Detect which cell encompasses the target text, then output its (X, Y) center coordinate. 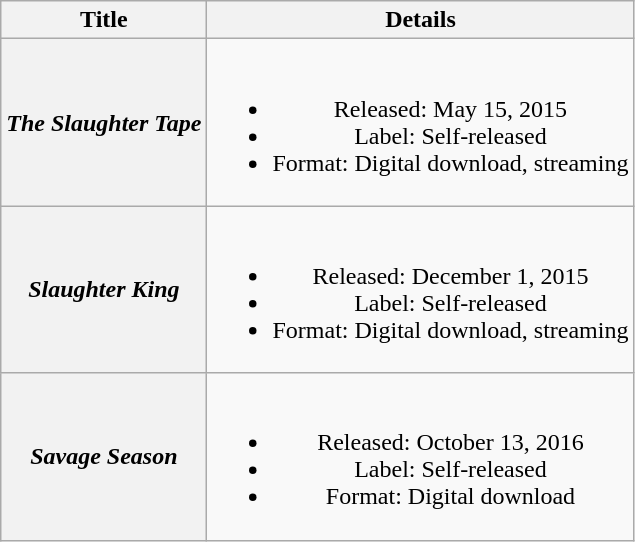
Slaughter King (104, 290)
The Slaughter Tape (104, 122)
Released: May 15, 2015Label: Self-releasedFormat: Digital download, streaming (420, 122)
Savage Season (104, 456)
Released: December 1, 2015Label: Self-releasedFormat: Digital download, streaming (420, 290)
Details (420, 20)
Title (104, 20)
Released: October 13, 2016Label: Self-releasedFormat: Digital download (420, 456)
